Pinpoint the cell where the given text exists, returning its (X, Y) midpoint coordinate. 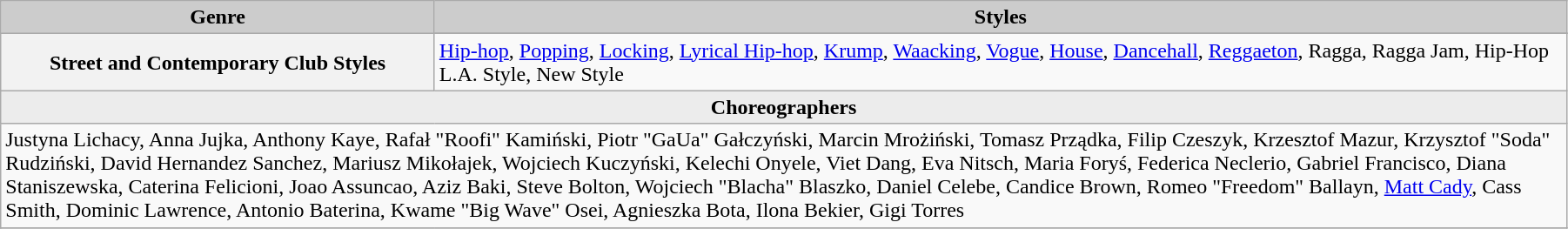
Styles (1001, 17)
Hip-hop, Popping, Locking, Lyrical Hip-hop, Krump, Waacking, Vogue, House, Dancehall, Reggaeton, Ragga, Ragga Jam, Hip-Hop L.A. Style, New Style (1001, 63)
Choreographers (784, 107)
Genre (218, 17)
Street and Contemporary Club Styles (218, 63)
